Provide the (x, y) coordinate of the cell's center where the given text is located.  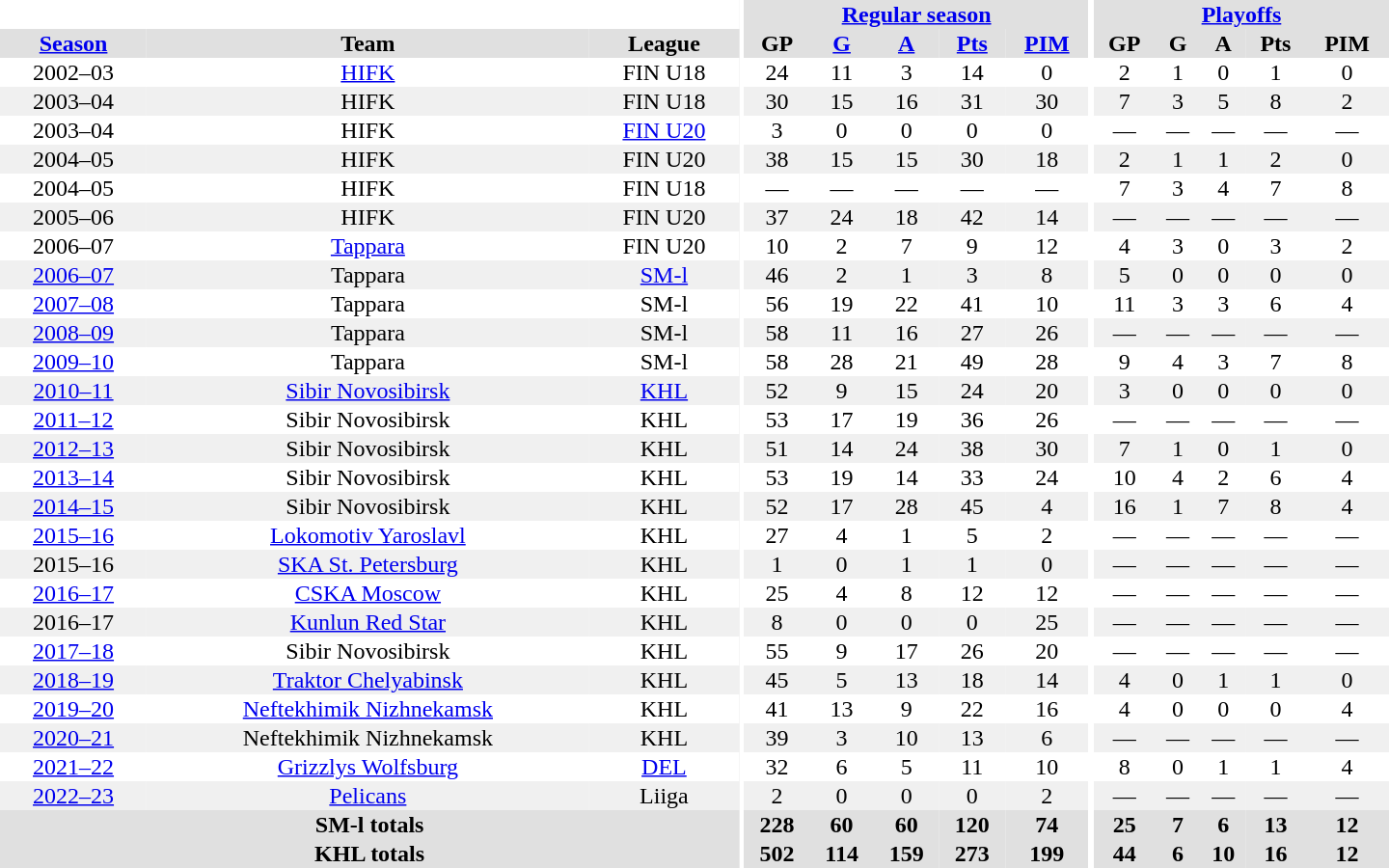
2008–09 (73, 333)
49 (972, 362)
2018–19 (73, 680)
Kunlun Red Star (368, 622)
Pelicans (368, 796)
2020–21 (73, 738)
42 (972, 217)
KHL totals (369, 854)
55 (776, 651)
51 (776, 448)
Liiga (665, 796)
2022–23 (73, 796)
74 (1048, 825)
2002–03 (73, 72)
2014–15 (73, 506)
2013–14 (73, 477)
37 (776, 217)
36 (972, 420)
159 (907, 854)
Grizzlys Wolfsburg (368, 767)
SKA St. Petersburg (368, 564)
46 (776, 275)
31 (972, 101)
2007–08 (73, 304)
228 (776, 825)
DEL (665, 767)
League (665, 43)
199 (1048, 854)
114 (842, 854)
502 (776, 854)
2009–10 (73, 362)
273 (972, 854)
2011–12 (73, 420)
Regular season (916, 14)
56 (776, 304)
32 (776, 767)
Team (368, 43)
44 (1125, 854)
2017–18 (73, 651)
CSKA Moscow (368, 593)
33 (972, 477)
SM-l totals (369, 825)
Lokomotiv Yaroslavl (368, 535)
Traktor Chelyabinsk (368, 680)
2019–20 (73, 709)
39 (776, 738)
2021–22 (73, 767)
2010–11 (73, 391)
120 (972, 825)
2005–06 (73, 217)
Season (73, 43)
21 (907, 362)
Playoffs (1241, 14)
2012–13 (73, 448)
